Return [X, Y] of the center of cell containing provided text 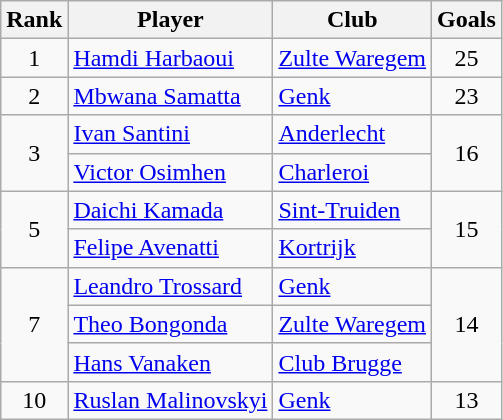
2 [34, 96]
Sint-Truiden [352, 210]
25 [467, 58]
Player [170, 20]
Hamdi Harbaoui [170, 58]
Charleroi [352, 172]
16 [467, 153]
10 [34, 400]
Kortrijk [352, 248]
Ruslan Malinovskyi [170, 400]
5 [34, 229]
3 [34, 153]
13 [467, 400]
Mbwana Samatta [170, 96]
Felipe Avenatti [170, 248]
Ivan Santini [170, 134]
15 [467, 229]
Victor Osimhen [170, 172]
14 [467, 324]
Anderlecht [352, 134]
Daichi Kamada [170, 210]
Leandro Trossard [170, 286]
23 [467, 96]
1 [34, 58]
7 [34, 324]
Club [352, 20]
Hans Vanaken [170, 362]
Club Brugge [352, 362]
Theo Bongonda [170, 324]
Rank [34, 20]
Goals [467, 20]
